Locate the cell with the specified text and output its [x, y] center coordinate. 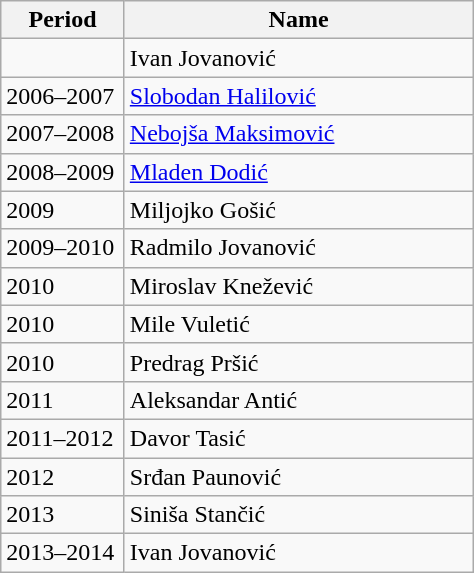
Miljojko Gošić [298, 210]
2011–2012 [63, 438]
2009 [63, 210]
Slobodan Halilović [298, 96]
Aleksandar Antić [298, 400]
2013–2014 [63, 553]
2007–2008 [63, 134]
Nebojša Maksimović [298, 134]
Mladen Dodić [298, 172]
Name [298, 20]
2009–2010 [63, 248]
Radmilo Jovanović [298, 248]
Davor Tasić [298, 438]
2012 [63, 477]
2008–2009 [63, 172]
2013 [63, 515]
2006–2007 [63, 96]
Siniša Stančić [298, 515]
Srđan Paunović [298, 477]
Predrag Pršić [298, 362]
Miroslav Knežević [298, 286]
Period [63, 20]
Mile Vuletić [298, 324]
2011 [63, 400]
